Return [X, Y] of the center of cell containing provided text 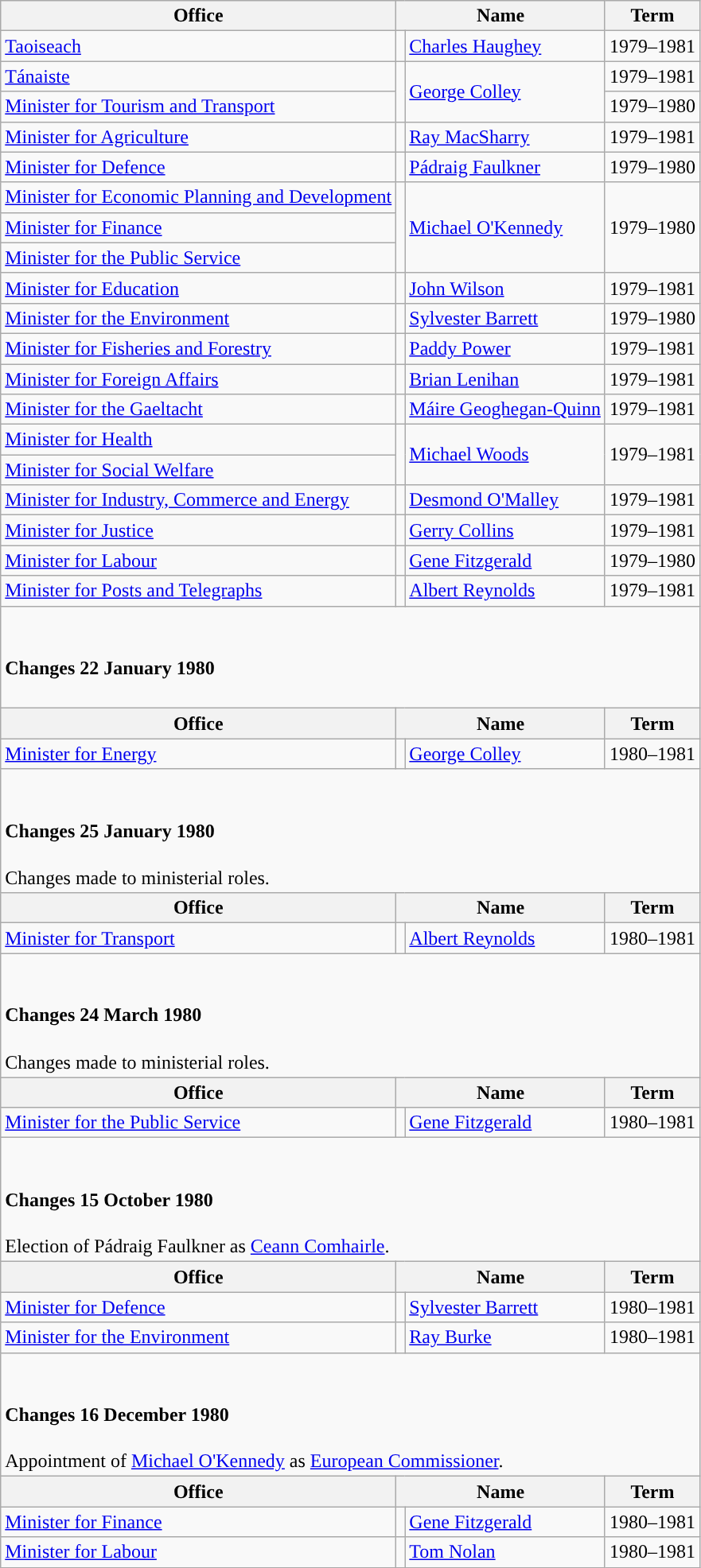
Brian Lenihan [505, 379]
Minister for Tourism and Transport [199, 107]
Michael O'Kennedy [505, 227]
Máire Geoghegan-Quinn [505, 409]
Charles Haughey [505, 46]
Changes 15 October 1980Election of Pádraig Faulkner as Ceann Comhairle. [350, 1200]
Minister for Fisheries and Forestry [199, 348]
Michael Woods [505, 455]
Pádraig Faulkner [505, 167]
Minister for Foreign Affairs [199, 379]
Changes 24 March 1980Changes made to ministerial roles. [350, 1015]
Minister for Energy [199, 754]
Minister for Industry, Commerce and Energy [199, 500]
Paddy Power [505, 348]
Tánaiste [199, 76]
Changes 22 January 1980 [350, 657]
Ray Burke [505, 1337]
Taoiseach [199, 46]
Minister for Economic Planning and Development [199, 197]
Desmond O'Malley [505, 500]
Minister for Education [199, 288]
Minister for Social Welfare [199, 470]
Minister for Health [199, 440]
Minister for Justice [199, 530]
Minister for Agriculture [199, 137]
Minister for Posts and Telegraphs [199, 591]
Gerry Collins [505, 530]
John Wilson [505, 288]
Minister for Transport [199, 938]
Changes 25 January 1980Changes made to ministerial roles. [350, 831]
Ray MacSharry [505, 137]
Tom Nolan [505, 1552]
Changes 16 December 1980Appointment of Michael O'Kennedy as European Commissioner. [350, 1415]
Minister for the Gaeltacht [199, 409]
